For the text-containing cell, return its midpoint in (X, Y) coordinate format. 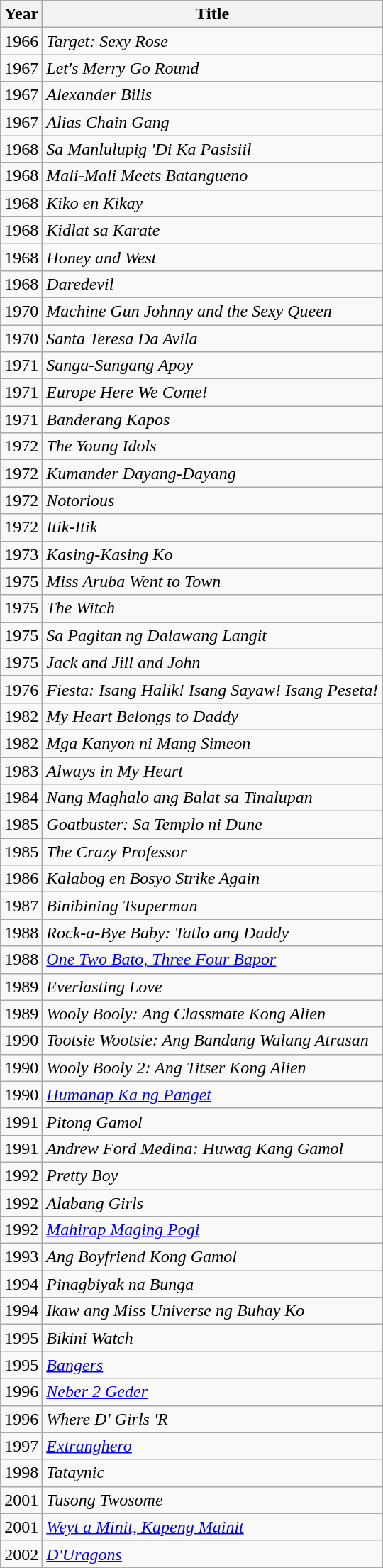
1997 (21, 1446)
Banderang Kapos (213, 420)
Machine Gun Johnny and the Sexy Queen (213, 311)
Ikaw ang Miss Universe ng Buhay Ko (213, 1311)
Year (21, 14)
1976 (21, 689)
Where D' Girls 'R (213, 1419)
Alexander Bilis (213, 95)
Sanga-Sangang Apoy (213, 366)
Daredevil (213, 284)
Always in My Heart (213, 770)
Kumander Dayang-Dayang (213, 473)
Tataynic (213, 1473)
Jack and Jill and John (213, 662)
Nang Maghalo ang Balat sa Tinalupan (213, 798)
Wooly Booly: Ang Classmate Kong Alien (213, 1014)
Kasing-Kasing Ko (213, 554)
Notorious (213, 500)
1987 (21, 906)
Weyt a Minit, Kapeng Mainit (213, 1527)
Wooly Booly 2: Ang Titser Kong Alien (213, 1068)
Pretty Boy (213, 1175)
My Heart Belongs to Daddy (213, 716)
Mga Kanyon ni Mang Simeon (213, 743)
Mali-Mali Meets Batangueno (213, 176)
Target: Sexy Rose (213, 41)
D'Uragons (213, 1554)
The Witch (213, 608)
Honey and West (213, 257)
Everlasting Love (213, 987)
Title (213, 14)
Kiko en Kikay (213, 203)
Rock-a-Bye Baby: Tatlo ang Daddy (213, 933)
Bikini Watch (213, 1338)
1986 (21, 879)
Pinagbiyak na Bunga (213, 1284)
1973 (21, 554)
Alabang Girls (213, 1203)
Sa Pagitan ng Dalawang Langit (213, 635)
Ang Boyfriend Kong Gamol (213, 1257)
Miss Aruba Went to Town (213, 581)
Pitong Gamol (213, 1122)
The Young Idols (213, 446)
Tootsie Wootsie: Ang Bandang Walang Atrasan (213, 1041)
Goatbuster: Sa Templo ni Dune (213, 825)
Europe Here We Come! (213, 393)
Let's Merry Go Round (213, 68)
1983 (21, 770)
The Crazy Professor (213, 852)
Tusong Twosome (213, 1500)
1984 (21, 798)
Santa Teresa Da Avila (213, 339)
Mahirap Maging Pogi (213, 1230)
Kidlat sa Karate (213, 230)
Andrew Ford Medina: Huwag Kang Gamol (213, 1148)
Bangers (213, 1365)
Neber 2 Geder (213, 1392)
Fiesta: Isang Halik! Isang Sayaw! Isang Peseta! (213, 689)
1993 (21, 1257)
Binibining Tsuperman (213, 906)
1998 (21, 1473)
Itik-Itik (213, 527)
Humanap Ka ng Panget (213, 1095)
Alias Chain Gang (213, 122)
One Two Bato, Three Four Bapor (213, 960)
1966 (21, 41)
2002 (21, 1554)
Kalabog en Bosyo Strike Again (213, 879)
Sa Manlulupig 'Di Ka Pasisiil (213, 149)
Extranghero (213, 1446)
